Identify which cell holds the provided text, then report its [x, y] central coordinate. 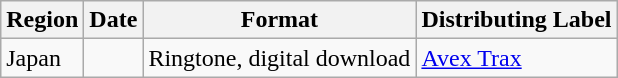
Avex Trax [516, 58]
Format [280, 20]
Date [114, 20]
Distributing Label [516, 20]
Ringtone, digital download [280, 58]
Region [42, 20]
Japan [42, 58]
